Find where the given text appears and provide that cell's center as [X, Y] coordinate. 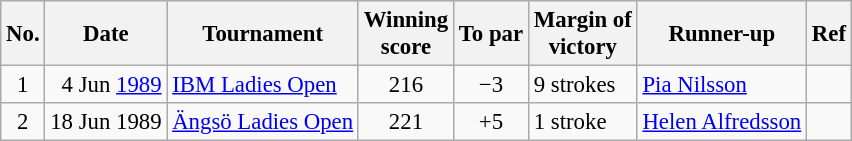
Ref [830, 34]
Ängsö Ladies Open [263, 122]
To par [490, 34]
1 [23, 85]
4 Jun 1989 [106, 85]
9 strokes [582, 85]
2 [23, 122]
IBM Ladies Open [263, 85]
No. [23, 34]
216 [406, 85]
221 [406, 122]
Pia Nilsson [722, 85]
Helen Alfredsson [722, 122]
−3 [490, 85]
Winningscore [406, 34]
18 Jun 1989 [106, 122]
Margin ofvictory [582, 34]
Runner-up [722, 34]
1 stroke [582, 122]
Date [106, 34]
+5 [490, 122]
Tournament [263, 34]
